Pinpoint the cell where the given text exists, returning its (x, y) midpoint coordinate. 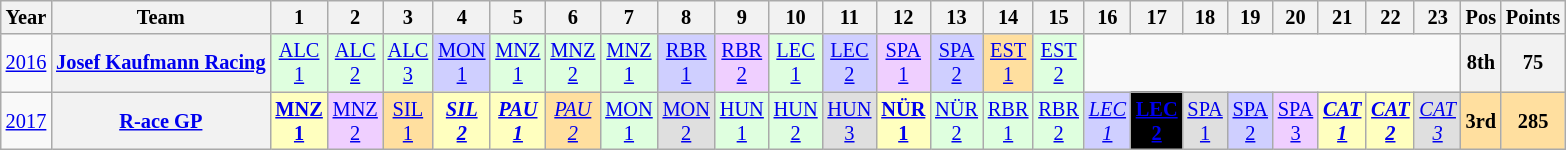
HUN1 (742, 121)
4 (462, 17)
Team (160, 17)
11 (850, 17)
20 (1296, 17)
2017 (26, 121)
9 (742, 17)
ALC3 (408, 63)
23 (1437, 17)
8th (1481, 63)
Points (1533, 17)
6 (572, 17)
CAT3 (1437, 121)
PAU1 (518, 121)
19 (1250, 17)
17 (1157, 17)
Year (26, 17)
13 (956, 17)
HUN2 (796, 121)
PAU2 (572, 121)
3rd (1481, 121)
8 (686, 17)
285 (1533, 121)
18 (1204, 17)
14 (1008, 17)
ALC1 (298, 63)
Josef Kaufmann Racing (160, 63)
CAT1 (1342, 121)
10 (796, 17)
2 (356, 17)
ALC2 (356, 63)
22 (1390, 17)
7 (628, 17)
EST2 (1058, 63)
HUN3 (850, 121)
SIL2 (462, 121)
1 (298, 17)
75 (1533, 63)
SPA3 (1296, 121)
Pos (1481, 17)
CAT2 (1390, 121)
16 (1108, 17)
15 (1058, 17)
5 (518, 17)
EST1 (1008, 63)
2016 (26, 63)
R-ace GP (160, 121)
21 (1342, 17)
12 (903, 17)
SIL1 (408, 121)
NÜR1 (903, 121)
NÜR2 (956, 121)
MON2 (686, 121)
3 (408, 17)
